For the text-containing cell, return its midpoint in [x, y] coordinate format. 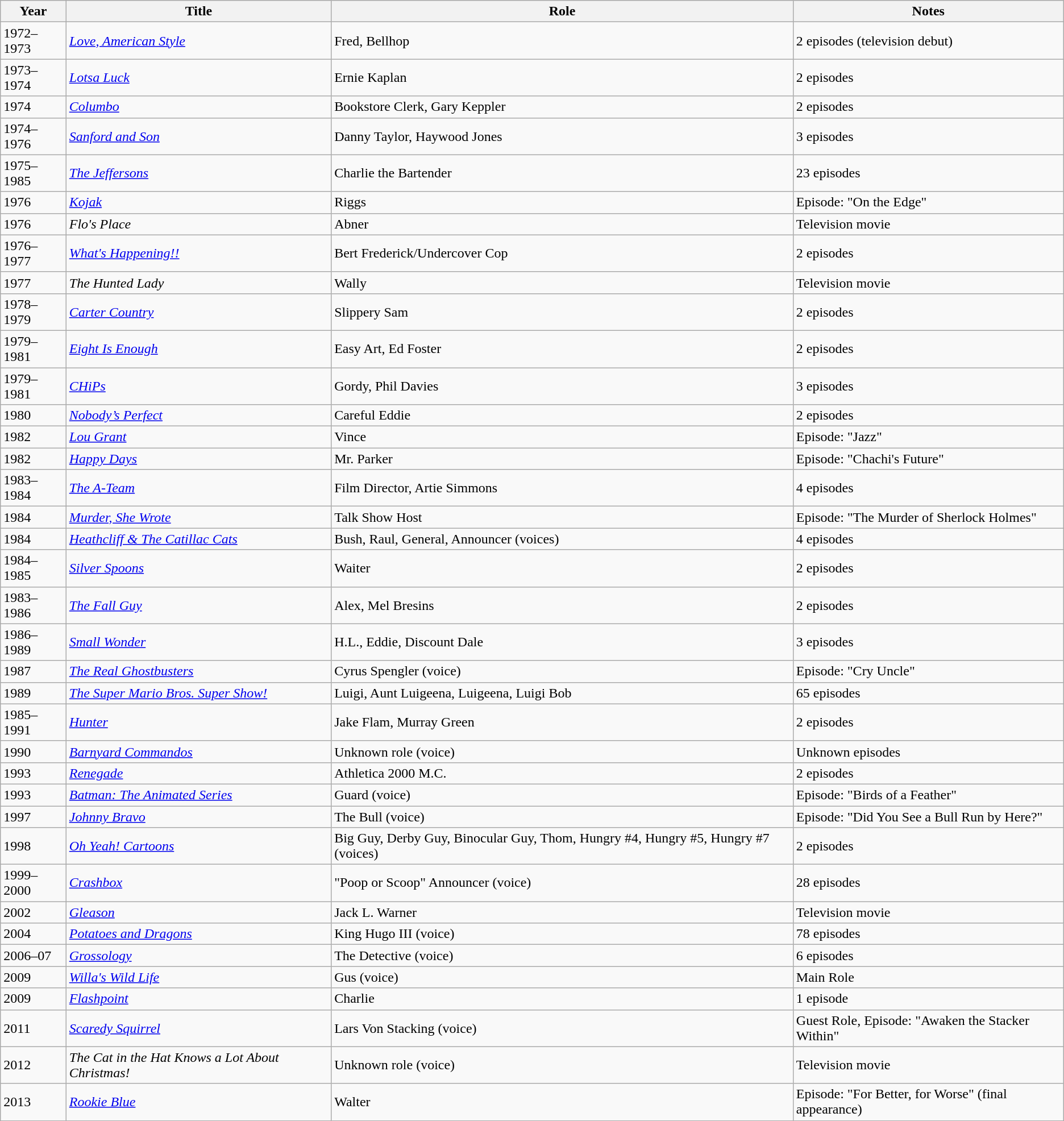
Episode: "Did You See a Bull Run by Here?" [928, 817]
1974 [34, 107]
Title [198, 11]
Gus (voice) [563, 977]
23 episodes [928, 173]
Johnny Bravo [198, 817]
Talk Show Host [563, 517]
Episode: "Birds of a Feather" [928, 795]
Batman: The Animated Series [198, 795]
Bert Frederick/Undercover Cop [563, 254]
Careful Eddie [563, 416]
"Poop or Scoop" Announcer (voice) [563, 883]
1983–1984 [34, 488]
Episode: "Chachi's Future" [928, 459]
Episode: "Jazz" [928, 437]
1 episode [928, 999]
Notes [928, 11]
Episode: "For Better, for Worse" (final appearance) [928, 1102]
Bookstore Clerk, Gary Keppler [563, 107]
65 episodes [928, 693]
Big Guy, Derby Guy, Binocular Guy, Thom, Hungry #4, Hungry #5, Hungry #7 (voices) [563, 846]
Alex, Mel Bresins [563, 605]
1975–1985 [34, 173]
Renegade [198, 773]
1985–1991 [34, 722]
Year [34, 11]
2002 [34, 912]
CHiPs [198, 385]
Unknown episodes [928, 752]
Gleason [198, 912]
Guest Role, Episode: "Awaken the Stacker Within" [928, 1028]
1986–1989 [34, 642]
Slippery Sam [563, 312]
Episode: "The Murder of Sherlock Holmes" [928, 517]
Walter [563, 1102]
1984–1985 [34, 568]
Luigi, Aunt Luigeena, Luigeena, Luigi Bob [563, 693]
Barnyard Commandos [198, 752]
1972–1973 [34, 41]
Jack L. Warner [563, 912]
Ernie Kaplan [563, 77]
Hunter [198, 722]
6 episodes [928, 956]
1998 [34, 846]
Danny Taylor, Haywood Jones [563, 136]
Willa's Wild Life [198, 977]
Small Wonder [198, 642]
Episode: "Cry Uncle" [928, 671]
Sanford and Son [198, 136]
Charlie the Bartender [563, 173]
The Super Mario Bros. Super Show! [198, 693]
78 episodes [928, 934]
Riggs [563, 202]
1983–1986 [34, 605]
1977 [34, 283]
Bush, Raul, General, Announcer (voices) [563, 539]
The Real Ghostbusters [198, 671]
Rookie Blue [198, 1102]
The Bull (voice) [563, 817]
Mr. Parker [563, 459]
2013 [34, 1102]
What's Happening!! [198, 254]
Cyrus Spengler (voice) [563, 671]
Lars Von Stacking (voice) [563, 1028]
2006–07 [34, 956]
Charlie [563, 999]
Waiter [563, 568]
Scaredy Squirrel [198, 1028]
2012 [34, 1065]
Role [563, 11]
Silver Spoons [198, 568]
2 episodes (television debut) [928, 41]
Crashbox [198, 883]
The Jeffersons [198, 173]
2011 [34, 1028]
Lotsa Luck [198, 77]
King Hugo III (voice) [563, 934]
Kojak [198, 202]
Heathcliff & The Catillac Cats [198, 539]
Episode: "On the Edge" [928, 202]
1978–1979 [34, 312]
The Cat in the Hat Knows a Lot About Christmas! [198, 1065]
Flo's Place [198, 224]
Nobody’s Perfect [198, 416]
Athletica 2000 M.C. [563, 773]
1987 [34, 671]
Columbo [198, 107]
The Hunted Lady [198, 283]
1980 [34, 416]
Guard (voice) [563, 795]
1974–1976 [34, 136]
1990 [34, 752]
Grossology [198, 956]
Fred, Bellhop [563, 41]
The Fall Guy [198, 605]
Oh Yeah! Cartoons [198, 846]
Love, American Style [198, 41]
Easy Art, Ed Foster [563, 349]
Happy Days [198, 459]
1989 [34, 693]
Flashpoint [198, 999]
2004 [34, 934]
Lou Grant [198, 437]
The A-Team [198, 488]
Gordy, Phil Davies [563, 385]
1973–1974 [34, 77]
1976–1977 [34, 254]
Jake Flam, Murray Green [563, 722]
Potatoes and Dragons [198, 934]
Wally [563, 283]
1997 [34, 817]
Main Role [928, 977]
Carter Country [198, 312]
Vince [563, 437]
H.L., Eddie, Discount Dale [563, 642]
The Detective (voice) [563, 956]
Murder, She Wrote [198, 517]
Eight Is Enough [198, 349]
Film Director, Artie Simmons [563, 488]
Abner [563, 224]
28 episodes [928, 883]
1999–2000 [34, 883]
